Return the (x, y) coordinate for the center point of the cell that contains the specified text.  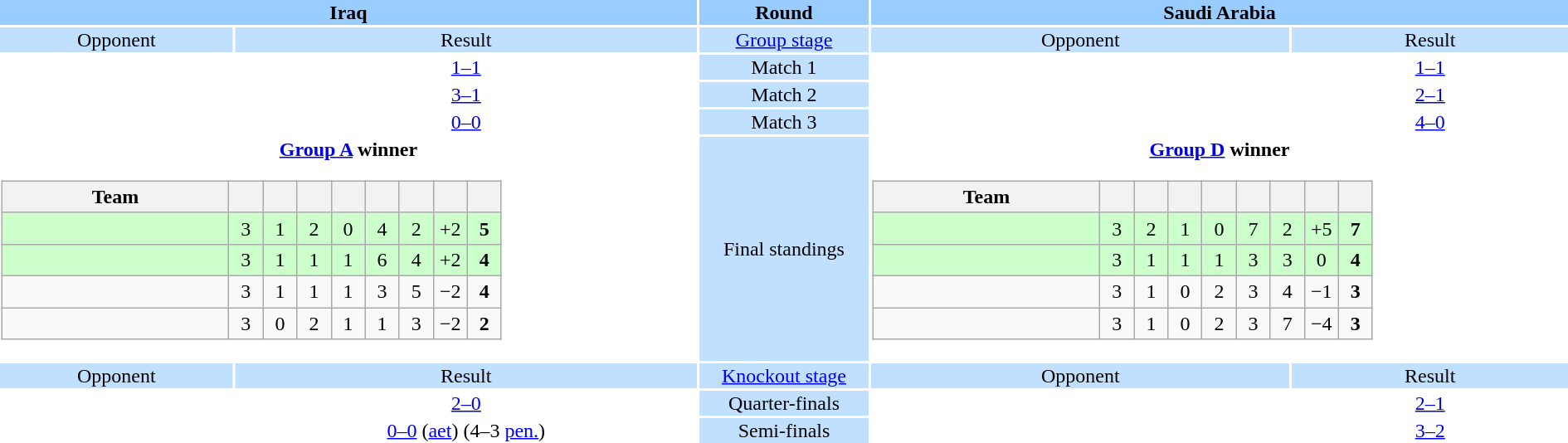
4–0 (1430, 122)
3–1 (466, 95)
3–2 (1430, 431)
2–0 (466, 403)
Round (784, 12)
Group D winner Team 3 2 1 0 7 2 +5 7 3 1 1 1 3 3 0 4 3 1 0 2 3 4 −1 3 3 1 0 2 3 7 −4 3 (1220, 249)
−1 (1321, 291)
0–0 (aet) (4–3 pen.) (466, 431)
−4 (1321, 323)
Semi-finals (784, 431)
Quarter-finals (784, 403)
6 (382, 260)
Knockout stage (784, 376)
Match 2 (784, 95)
Match 3 (784, 122)
Match 1 (784, 67)
Group A winner Team 3 1 2 0 4 2 +2 5 3 1 1 1 6 4 +2 4 3 1 1 1 3 5 −2 4 3 0 2 1 1 3 −2 2 (348, 249)
Saudi Arabia (1220, 12)
0–0 (466, 122)
Iraq (348, 12)
Group stage (784, 40)
Final standings (784, 249)
+5 (1321, 228)
